For the text-containing cell, return its midpoint in (x, y) coordinate format. 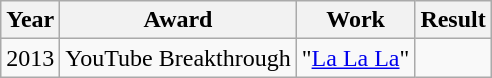
YouTube Breakthrough (178, 58)
Year (30, 20)
Award (178, 20)
Work (356, 20)
Result (453, 20)
2013 (30, 58)
"La La La" (356, 58)
